Scan for the cell matching the given text and deliver its (x, y) coordinate at center. 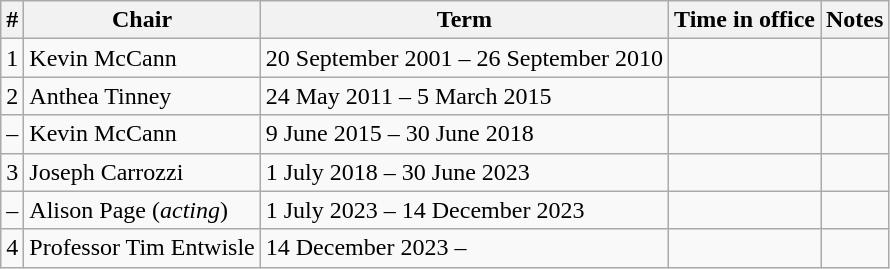
1 July 2023 – 14 December 2023 (464, 210)
1 (12, 58)
4 (12, 248)
Time in office (745, 20)
9 June 2015 – 30 June 2018 (464, 134)
Chair (142, 20)
2 (12, 96)
Notes (854, 20)
24 May 2011 – 5 March 2015 (464, 96)
Professor Tim Entwisle (142, 248)
Joseph Carrozzi (142, 172)
1 July 2018 – 30 June 2023 (464, 172)
14 December 2023 – (464, 248)
# (12, 20)
3 (12, 172)
Term (464, 20)
Alison Page (acting) (142, 210)
Anthea Tinney (142, 96)
20 September 2001 – 26 September 2010 (464, 58)
